Search for the cell housing the specified text and yield its (X, Y) center coordinate. 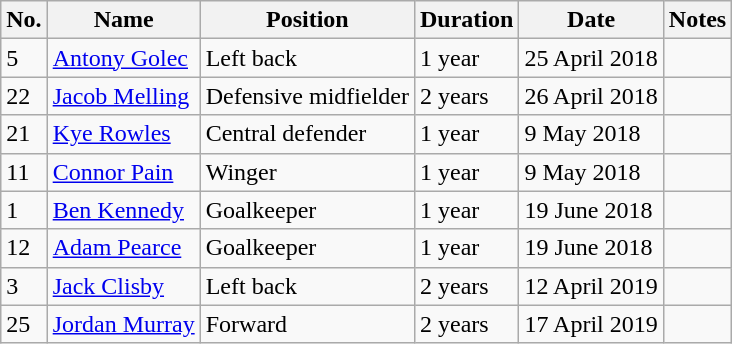
5 (24, 58)
Forward (307, 324)
Defensive midfielder (307, 96)
12 (24, 248)
11 (24, 172)
Jacob Melling (124, 96)
No. (24, 20)
17 April 2019 (591, 324)
12 April 2019 (591, 286)
Name (124, 20)
25 April 2018 (591, 58)
Central defender (307, 134)
25 (24, 324)
Winger (307, 172)
Jack Clisby (124, 286)
Adam Pearce (124, 248)
Position (307, 20)
1 (24, 210)
3 (24, 286)
Ben Kennedy (124, 210)
22 (24, 96)
Antony Golec (124, 58)
21 (24, 134)
Kye Rowles (124, 134)
Connor Pain (124, 172)
Duration (466, 20)
Date (591, 20)
Jordan Murray (124, 324)
26 April 2018 (591, 96)
Notes (697, 20)
